Scan for the cell matching the given text and deliver its [x, y] coordinate at center. 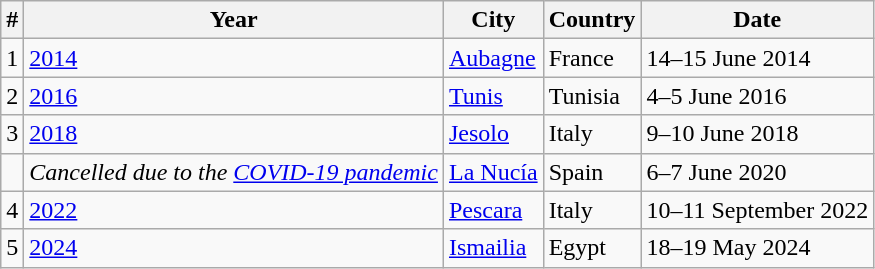
Country [592, 20]
1 [12, 58]
2016 [234, 96]
3 [12, 134]
Pescara [493, 210]
2018 [234, 134]
Tunis [493, 96]
Ismailia [493, 248]
14–15 June 2014 [758, 58]
Date [758, 20]
5 [12, 248]
2022 [234, 210]
Tunisia [592, 96]
4 [12, 210]
18–19 May 2024 [758, 248]
6–7 June 2020 [758, 172]
Aubagne [493, 58]
City [493, 20]
4–5 June 2016 [758, 96]
9–10 June 2018 [758, 134]
2024 [234, 248]
Cancelled due to the COVID-19 pandemic [234, 172]
2 [12, 96]
Year [234, 20]
2014 [234, 58]
La Nucía [493, 172]
Egypt [592, 248]
Spain [592, 172]
10–11 September 2022 [758, 210]
Jesolo [493, 134]
# [12, 20]
France [592, 58]
